Detect which cell encompasses the target text, then output its (x, y) center coordinate. 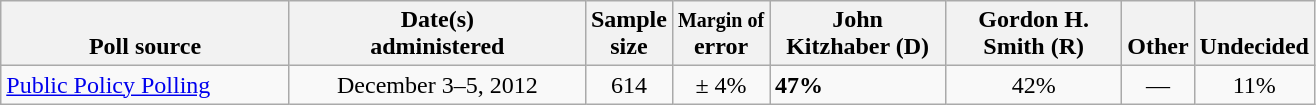
Undecided (1254, 34)
Gordon H.Smith (R) (1034, 34)
Margin oferror (720, 34)
614 (628, 85)
JohnKitzhaber (D) (858, 34)
Poll source (146, 34)
Date(s)administered (437, 34)
Other (1158, 34)
11% (1254, 85)
Samplesize (628, 34)
Public Policy Polling (146, 85)
December 3–5, 2012 (437, 85)
— (1158, 85)
47% (858, 85)
42% (1034, 85)
± 4% (720, 85)
